Provide the [X, Y] coordinate of the cell's center where the given text is located.  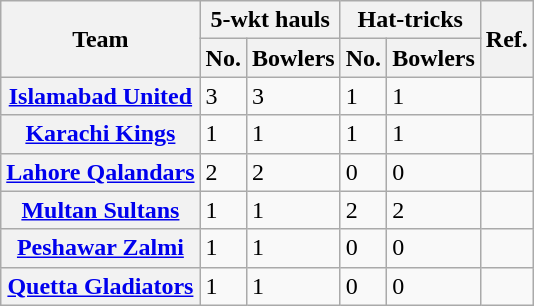
Multan Sultans [100, 210]
5-wkt hauls [270, 20]
Lahore Qalandars [100, 172]
Peshawar Zalmi [100, 248]
Ref. [506, 39]
Team [100, 39]
Islamabad United [100, 96]
Hat-tricks [410, 20]
Karachi Kings [100, 134]
Quetta Gladiators [100, 286]
